Locate the cell with the specified text and output its [X, Y] center coordinate. 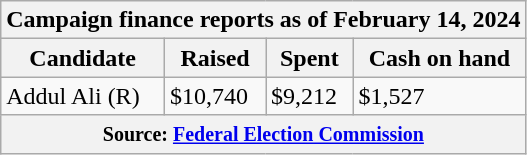
$1,527 [440, 96]
Source: Federal Election Commission [264, 134]
Candidate [83, 58]
Campaign finance reports as of February 14, 2024 [264, 20]
$10,740 [216, 96]
Spent [310, 58]
$9,212 [310, 96]
Raised [216, 58]
Addul Ali (R) [83, 96]
Cash on hand [440, 58]
